Return the [X, Y] coordinate for the center point of the cell that contains the specified text.  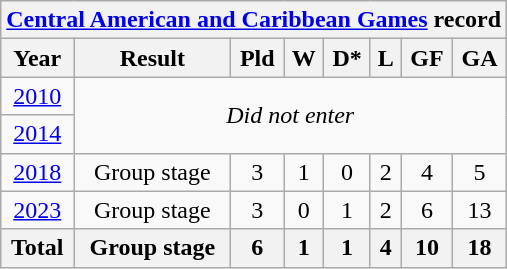
Did not enter [290, 115]
2014 [38, 134]
5 [479, 172]
18 [479, 248]
Central American and Caribbean Games record [254, 20]
13 [479, 210]
2018 [38, 172]
D* [347, 58]
GF [426, 58]
2023 [38, 210]
W [304, 58]
Total [38, 248]
10 [426, 248]
Pld [258, 58]
Year [38, 58]
L [386, 58]
Result [152, 58]
2010 [38, 96]
GA [479, 58]
